Return (x, y) of the center of cell containing provided text 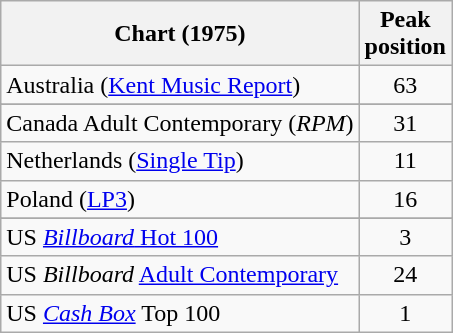
US Billboard Adult Contemporary (180, 275)
Australia (Kent Music Report) (180, 85)
Canada Adult Contemporary (RPM) (180, 123)
1 (405, 313)
3 (405, 237)
US Cash Box Top 100 (180, 313)
Chart (1975) (180, 34)
Peakposition (405, 34)
US Billboard Hot 100 (180, 237)
11 (405, 161)
16 (405, 199)
Netherlands (Single Tip) (180, 161)
24 (405, 275)
31 (405, 123)
63 (405, 85)
Poland (LP3) (180, 199)
